For the text-containing cell, return its midpoint in (X, Y) coordinate format. 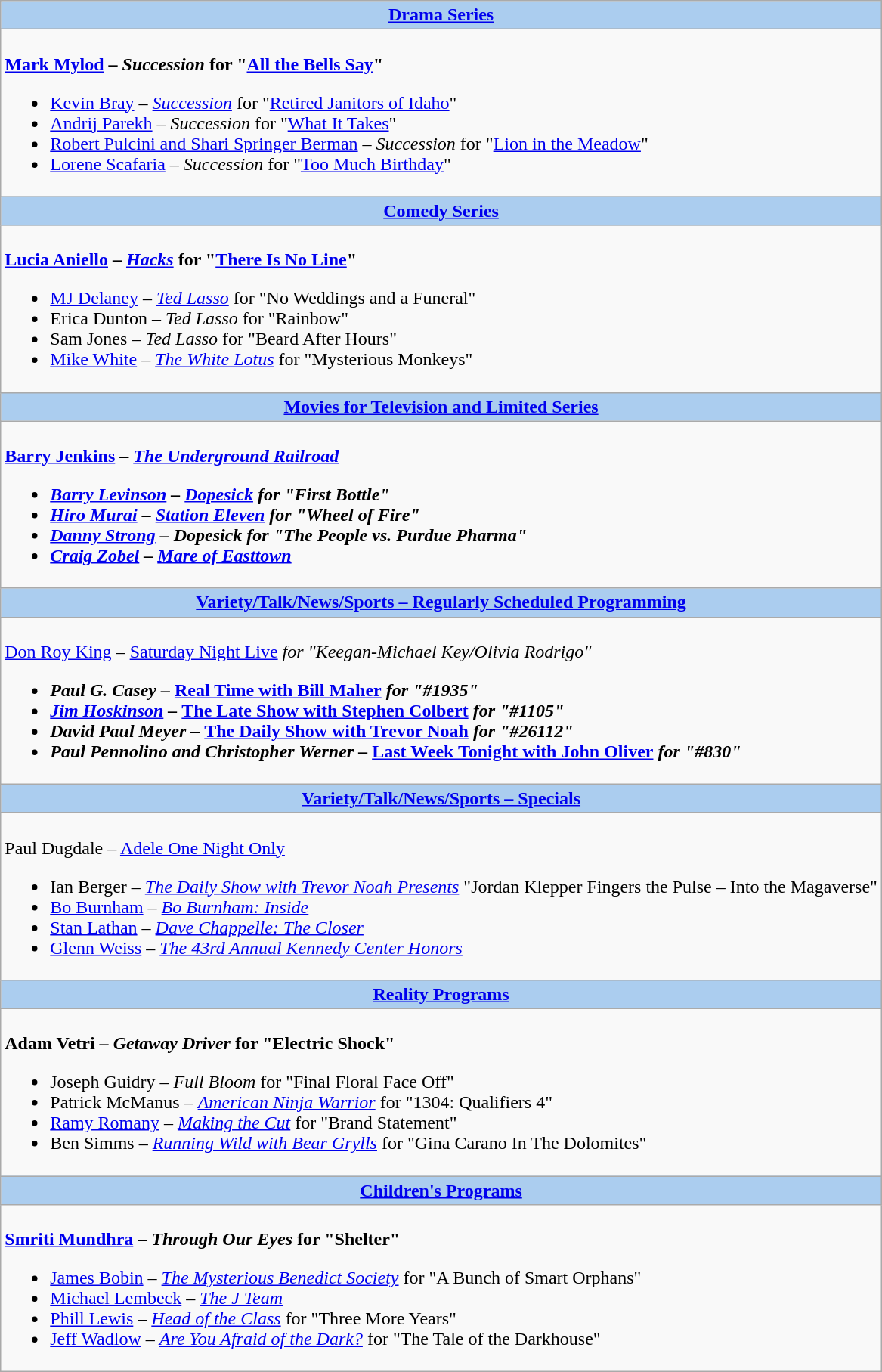
Comedy Series (441, 211)
Variety/Talk/News/Sports – Regularly Scheduled Programming (441, 602)
Variety/Talk/News/Sports – Specials (441, 798)
Movies for Television and Limited Series (441, 407)
Reality Programs (441, 994)
Children's Programs (441, 1191)
Drama Series (441, 15)
